Search for the cell housing the specified text and yield its (X, Y) center coordinate. 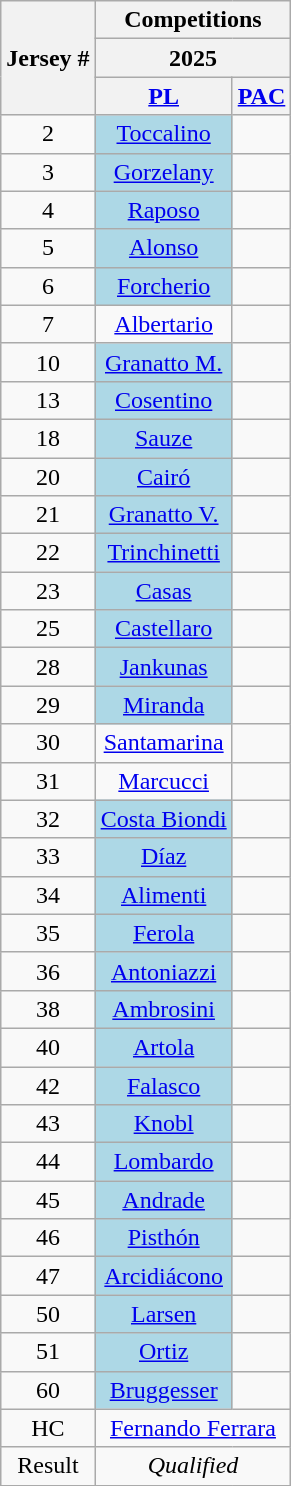
31 (48, 781)
38 (48, 1009)
HC (48, 1428)
45 (48, 1200)
43 (48, 1124)
21 (48, 515)
29 (48, 705)
6 (48, 286)
Casas (164, 591)
2025 (193, 58)
10 (48, 362)
46 (48, 1238)
Santamarina (164, 743)
Costa Biondi (164, 819)
Cosentino (164, 400)
60 (48, 1390)
Raposo (164, 210)
36 (48, 971)
Alonso (164, 248)
Ferola (164, 933)
Sauze (164, 438)
4 (48, 210)
Competitions (193, 20)
2 (48, 134)
Arcidiácono (164, 1276)
51 (48, 1352)
PL (164, 96)
Forcherio (164, 286)
30 (48, 743)
13 (48, 400)
40 (48, 1047)
Marcucci (164, 781)
Trinchinetti (164, 553)
Andrade (164, 1200)
20 (48, 477)
Lombardo (164, 1162)
33 (48, 857)
32 (48, 819)
Granatto M. (164, 362)
Falasco (164, 1085)
34 (48, 895)
PAC (262, 96)
42 (48, 1085)
Result (48, 1466)
3 (48, 172)
Bruggesser (164, 1390)
28 (48, 667)
Miranda (164, 705)
7 (48, 324)
Díaz (164, 857)
Fernando Ferrara (193, 1428)
Albertario (164, 324)
22 (48, 553)
Jersey # (48, 58)
5 (48, 248)
Qualified (193, 1466)
50 (48, 1314)
Granatto V. (164, 515)
Gorzelany (164, 172)
25 (48, 629)
23 (48, 591)
Antoniazzi (164, 971)
47 (48, 1276)
Jankunas (164, 667)
Ambrosini (164, 1009)
Castellaro (164, 629)
Knobl (164, 1124)
Cairó (164, 477)
Artola (164, 1047)
44 (48, 1162)
Toccalino (164, 134)
Alimenti (164, 895)
18 (48, 438)
Ortiz (164, 1352)
35 (48, 933)
Pisthón (164, 1238)
Larsen (164, 1314)
